Provide the (X, Y) coordinate of the cell's center where the given text is located.  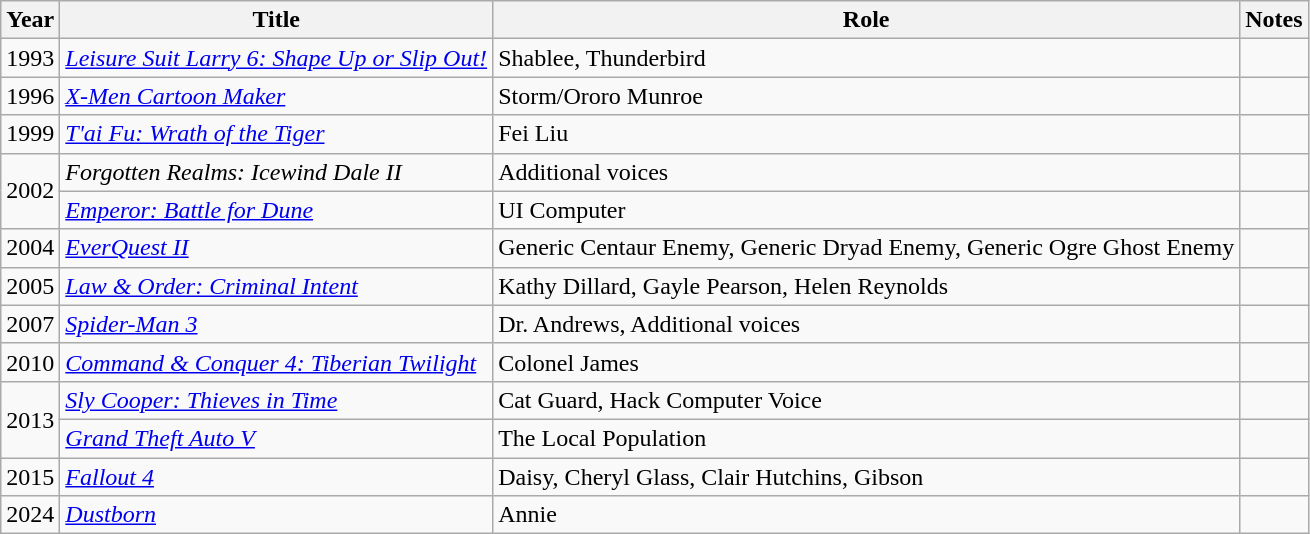
2013 (30, 419)
Forgotten Realms: Icewind Dale II (276, 172)
Spider-Man 3 (276, 324)
2002 (30, 191)
Role (866, 20)
Title (276, 20)
Grand Theft Auto V (276, 438)
Law & Order: Criminal Intent (276, 286)
X-Men Cartoon Maker (276, 96)
Dr. Andrews, Additional voices (866, 324)
Generic Centaur Enemy, Generic Dryad Enemy, Generic Ogre Ghost Enemy (866, 248)
Storm/Ororo Munroe (866, 96)
2010 (30, 362)
1993 (30, 58)
2015 (30, 477)
Annie (866, 515)
Additional voices (866, 172)
T'ai Fu: Wrath of the Tiger (276, 134)
Fallout 4 (276, 477)
Year (30, 20)
Command & Conquer 4: Tiberian Twilight (276, 362)
Leisure Suit Larry 6: Shape Up or Slip Out! (276, 58)
2005 (30, 286)
Sly Cooper: Thieves in Time (276, 400)
UI Computer (866, 210)
EverQuest II (276, 248)
Daisy, Cheryl Glass, Clair Hutchins, Gibson (866, 477)
Notes (1274, 20)
Kathy Dillard, Gayle Pearson, Helen Reynolds (866, 286)
Dustborn (276, 515)
2007 (30, 324)
Colonel James (866, 362)
Shablee, Thunderbird (866, 58)
2024 (30, 515)
Emperor: Battle for Dune (276, 210)
Cat Guard, Hack Computer Voice (866, 400)
The Local Population (866, 438)
1999 (30, 134)
2004 (30, 248)
Fei Liu (866, 134)
1996 (30, 96)
